From the cell containing the given text, extract its center point as (X, Y) coordinate. 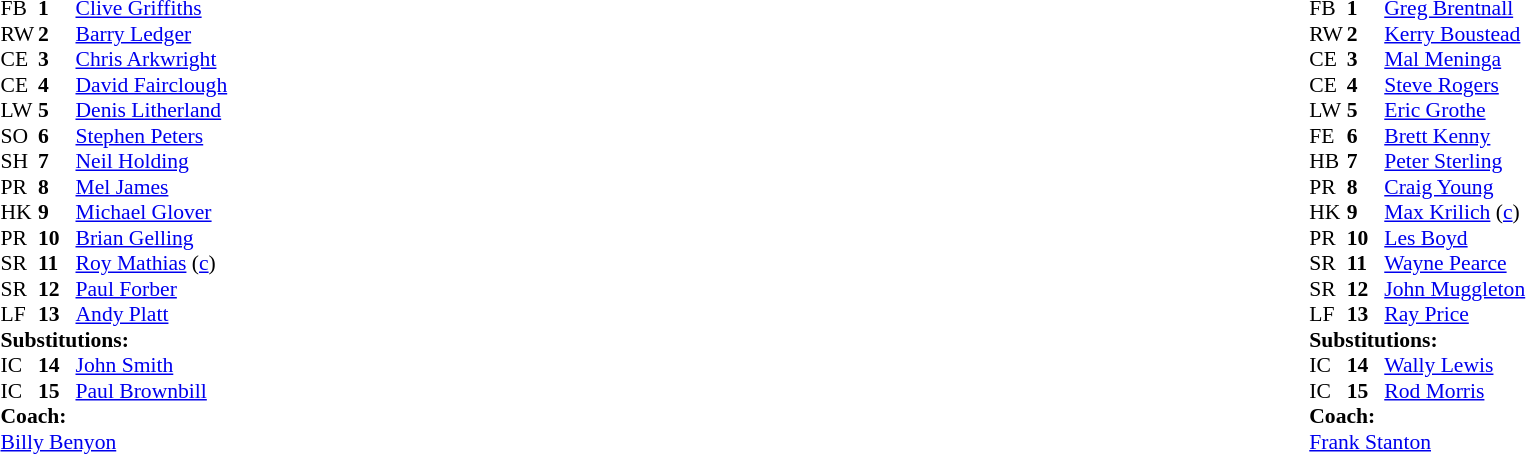
Denis Litherland (152, 111)
Stephen Peters (152, 136)
Eric Grothe (1454, 111)
Mel James (152, 187)
HB (1328, 161)
Wally Lewis (1454, 365)
Chris Arkwright (152, 59)
Neil Holding (152, 161)
SH (19, 161)
Andy Platt (152, 315)
Craig Young (1454, 187)
Brett Kenny (1454, 136)
Roy Mathias (c) (152, 263)
Peter Sterling (1454, 161)
SO (19, 136)
John Smith (152, 365)
David Fairclough (152, 85)
Max Krilich (c) (1454, 213)
John Muggleton (1454, 289)
Paul Brownbill (152, 391)
Brian Gelling (152, 238)
Les Boyd (1454, 238)
FE (1328, 136)
Rod Morris (1454, 391)
Barry Ledger (152, 34)
Michael Glover (152, 213)
Kerry Boustead (1454, 34)
Steve Rogers (1454, 85)
Ray Price (1454, 315)
Wayne Pearce (1454, 263)
Paul Forber (152, 289)
Mal Meninga (1454, 59)
